Pinpoint the cell where the given text exists, returning its (x, y) midpoint coordinate. 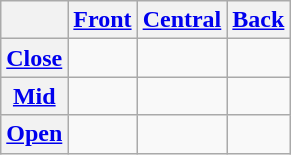
Open (34, 134)
Mid (34, 96)
Close (34, 58)
Back (258, 20)
Front (102, 20)
Central (182, 20)
